Identify which cell holds the provided text, then report its [x, y] central coordinate. 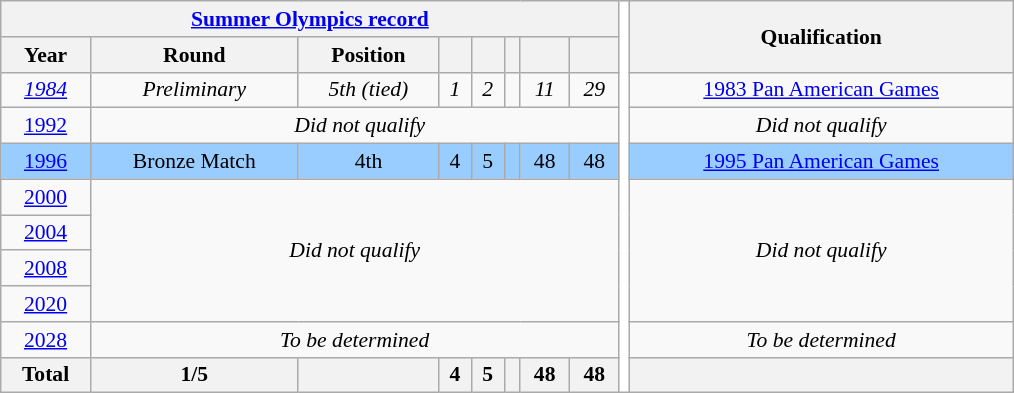
2000 [46, 197]
2008 [46, 269]
1984 [46, 90]
Year [46, 55]
Preliminary [194, 90]
1/5 [194, 375]
Round [194, 55]
29 [594, 90]
Bronze Match [194, 162]
1 [456, 90]
2020 [46, 304]
5th (tied) [368, 90]
Summer Olympics record [310, 19]
11 [545, 90]
2 [488, 90]
2028 [46, 340]
2004 [46, 233]
Qualification [821, 36]
4th [368, 162]
1996 [46, 162]
Position [368, 55]
1983 Pan American Games [821, 90]
1995 Pan American Games [821, 162]
Total [46, 375]
1992 [46, 126]
